Return [X, Y] of the center of cell containing provided text 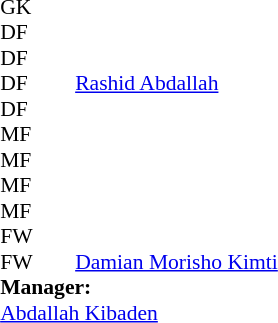
Damian Morisho Kimti [176, 262]
Rashid Abdallah [176, 83]
Manager: [139, 287]
